Output the (x, y) coordinate of the center of the cell containing the given text.  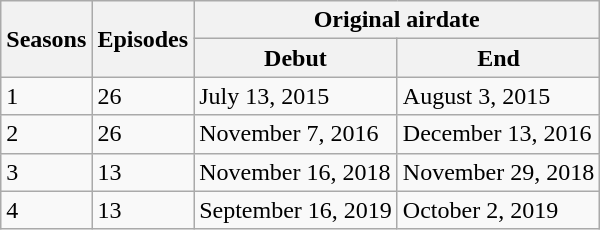
1 (46, 96)
4 (46, 210)
September 16, 2019 (296, 210)
December 13, 2016 (498, 134)
Original airdate (397, 20)
November 7, 2016 (296, 134)
July 13, 2015 (296, 96)
October 2, 2019 (498, 210)
November 16, 2018 (296, 172)
Seasons (46, 39)
August 3, 2015 (498, 96)
3 (46, 172)
2 (46, 134)
Debut (296, 58)
Episodes (143, 39)
End (498, 58)
November 29, 2018 (498, 172)
